Provide the [x, y] coordinate of the cell's center where the given text is located.  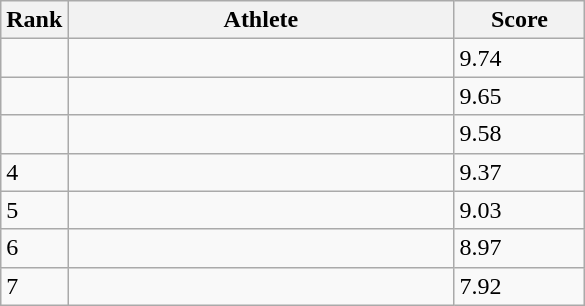
4 [34, 172]
9.37 [520, 172]
Rank [34, 20]
7 [34, 286]
9.74 [520, 58]
8.97 [520, 248]
9.58 [520, 134]
7.92 [520, 286]
Athlete [261, 20]
Score [520, 20]
6 [34, 248]
9.03 [520, 210]
5 [34, 210]
9.65 [520, 96]
